From the cell containing the given text, extract its center point as (X, Y) coordinate. 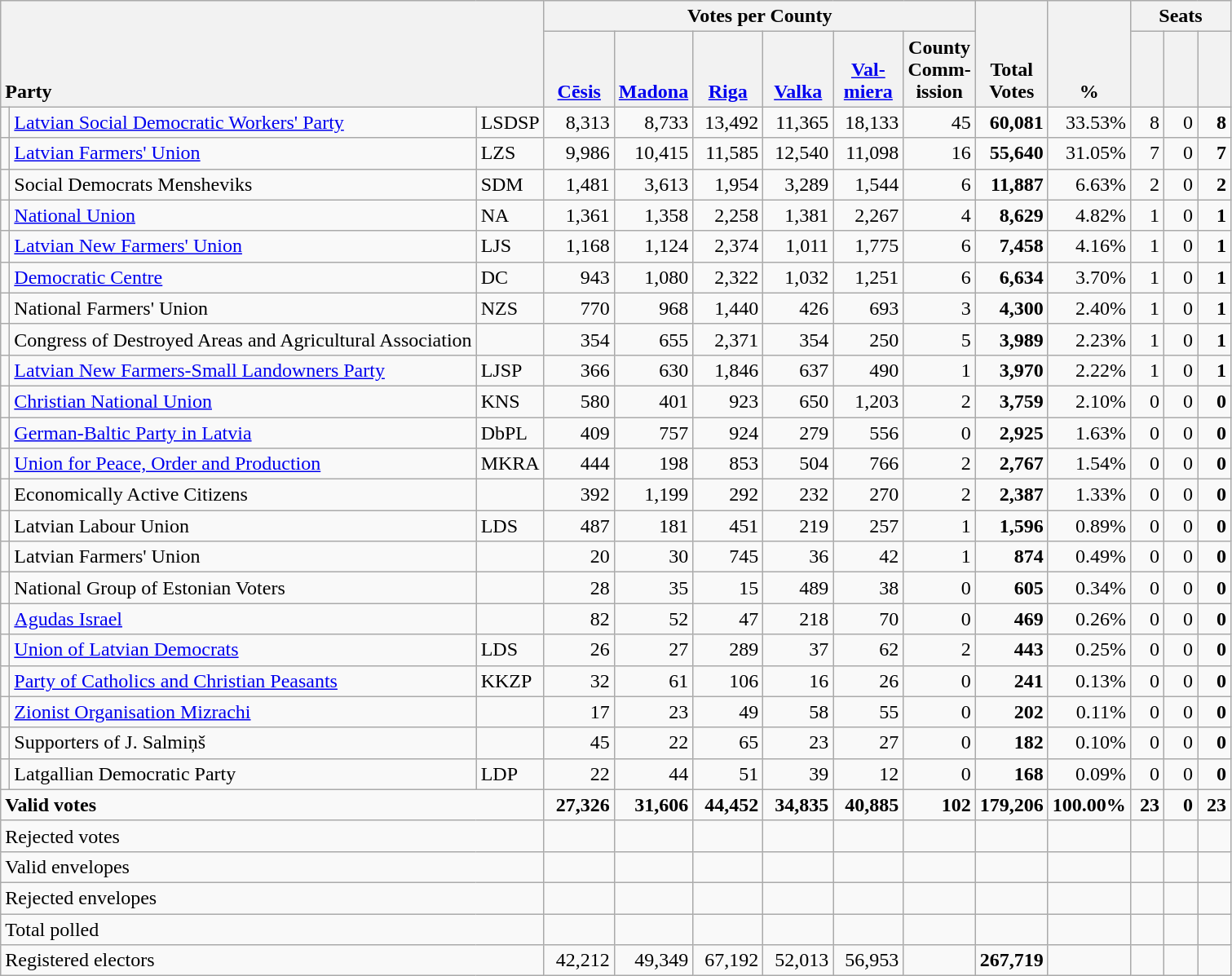
0.49% (1089, 557)
33.53% (1089, 122)
923 (728, 401)
630 (653, 370)
11,365 (798, 122)
3,289 (798, 184)
SDM (510, 184)
7,458 (1011, 246)
1,440 (728, 308)
40,885 (868, 805)
289 (728, 650)
257 (868, 526)
2,925 (1011, 433)
Rejected votes (272, 836)
451 (728, 526)
469 (1011, 619)
6.63% (1089, 184)
65 (728, 743)
580 (579, 401)
2,267 (868, 215)
Latvian New Farmers' Union (243, 246)
Latvian New Farmers-Small Landowners Party (243, 370)
Latvian Social Democratic Workers' Party (243, 122)
9,986 (579, 153)
853 (728, 464)
Cēsis (579, 69)
279 (798, 433)
Registered electors (272, 961)
8,313 (579, 122)
Economically Active Citizens (243, 495)
650 (798, 401)
489 (798, 588)
4,300 (1011, 308)
745 (728, 557)
% (1089, 54)
0.26% (1089, 619)
44 (653, 774)
Agudas Israel (243, 619)
51 (728, 774)
58 (798, 712)
874 (1011, 557)
6,634 (1011, 277)
1,203 (868, 401)
2.40% (1089, 308)
3 (939, 308)
943 (579, 277)
LJSP (510, 370)
3,759 (1011, 401)
655 (653, 339)
198 (653, 464)
17 (579, 712)
1,846 (728, 370)
Valka (798, 69)
NA (510, 215)
1,124 (653, 246)
NZS (510, 308)
0.10% (1089, 743)
49 (728, 712)
Social Democrats Mensheviks (243, 184)
409 (579, 433)
2.10% (1089, 401)
Total polled (272, 929)
32 (579, 681)
KNS (510, 401)
1,544 (868, 184)
38 (868, 588)
1,775 (868, 246)
Valid votes (272, 805)
232 (798, 495)
270 (868, 495)
766 (868, 464)
605 (1011, 588)
52 (653, 619)
1,080 (653, 277)
2,767 (1011, 464)
1.54% (1089, 464)
1,251 (868, 277)
12 (868, 774)
DbPL (510, 433)
Madona (653, 69)
0.11% (1089, 712)
70 (868, 619)
18,133 (868, 122)
0.25% (1089, 650)
1,199 (653, 495)
2.23% (1089, 339)
4 (939, 215)
Total Votes (1011, 54)
267,719 (1011, 961)
102 (939, 805)
0.09% (1089, 774)
1,381 (798, 215)
490 (868, 370)
31.05% (1089, 153)
82 (579, 619)
MKRA (510, 464)
3,613 (653, 184)
LDP (510, 774)
392 (579, 495)
924 (728, 433)
30 (653, 557)
Latvian Labour Union (243, 526)
2,371 (728, 339)
60,081 (1011, 122)
Christian National Union (243, 401)
3,970 (1011, 370)
National Group of Estonian Voters (243, 588)
1,032 (798, 277)
2,387 (1011, 495)
366 (579, 370)
Riga (728, 69)
219 (798, 526)
0.13% (1089, 681)
62 (868, 650)
1,361 (579, 215)
15 (728, 588)
1,168 (579, 246)
292 (728, 495)
0.34% (1089, 588)
5 (939, 339)
52,013 (798, 961)
67,192 (728, 961)
401 (653, 401)
1,011 (798, 246)
42,212 (579, 961)
Union of Latvian Democrats (243, 650)
34,835 (798, 805)
100.00% (1089, 805)
1.63% (1089, 433)
Val- miera (868, 69)
Congress of Destroyed Areas and Agricultural Association (243, 339)
182 (1011, 743)
Seats (1181, 16)
56,953 (868, 961)
202 (1011, 712)
241 (1011, 681)
Democratic Centre (243, 277)
Party of Catholics and Christian Peasants (243, 681)
637 (798, 370)
443 (1011, 650)
39 (798, 774)
28 (579, 588)
4.16% (1089, 246)
KKZP (510, 681)
44,452 (728, 805)
LJS (510, 246)
31,606 (653, 805)
1,954 (728, 184)
27,326 (579, 805)
National Farmers' Union (243, 308)
11,585 (728, 153)
179,206 (1011, 805)
2.22% (1089, 370)
181 (653, 526)
1,358 (653, 215)
168 (1011, 774)
487 (579, 526)
2,322 (728, 277)
49,349 (653, 961)
German-Baltic Party in Latvia (243, 433)
Votes per County (760, 16)
4.82% (1089, 215)
1,596 (1011, 526)
35 (653, 588)
Supporters of J. Salmiņš (243, 743)
426 (798, 308)
Party (272, 54)
LSDSP (510, 122)
693 (868, 308)
556 (868, 433)
504 (798, 464)
444 (579, 464)
106 (728, 681)
Rejected envelopes (272, 898)
218 (798, 619)
0.89% (1089, 526)
37 (798, 650)
Valid envelopes (272, 867)
National Union (243, 215)
61 (653, 681)
8,629 (1011, 215)
1,481 (579, 184)
10,415 (653, 153)
Union for Peace, Order and Production (243, 464)
757 (653, 433)
Latgallian Democratic Party (243, 774)
3,989 (1011, 339)
DC (510, 277)
11,887 (1011, 184)
36 (798, 557)
County Comm- ission (939, 69)
2,258 (728, 215)
3.70% (1089, 277)
47 (728, 619)
LZS (510, 153)
55,640 (1011, 153)
11,098 (868, 153)
8,733 (653, 122)
55 (868, 712)
42 (868, 557)
12,540 (798, 153)
2,374 (728, 246)
13,492 (728, 122)
Zionist Organisation Mizrachi (243, 712)
20 (579, 557)
1.33% (1089, 495)
968 (653, 308)
770 (579, 308)
250 (868, 339)
